Output the [X, Y] coordinate of the center of the cell containing the given text.  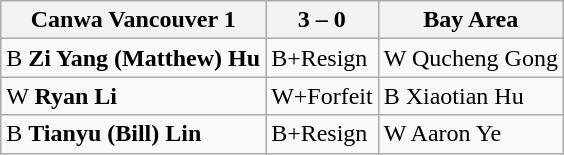
B Tianyu (Bill) Lin [134, 134]
3 – 0 [322, 20]
W Ryan Li [134, 96]
W Aaron Ye [470, 134]
Canwa Vancouver 1 [134, 20]
W+Forfeit [322, 96]
Bay Area [470, 20]
W Qucheng Gong [470, 58]
B Xiaotian Hu [470, 96]
B Zi Yang (Matthew) Hu [134, 58]
